Identify which cell holds the provided text, then report its (X, Y) central coordinate. 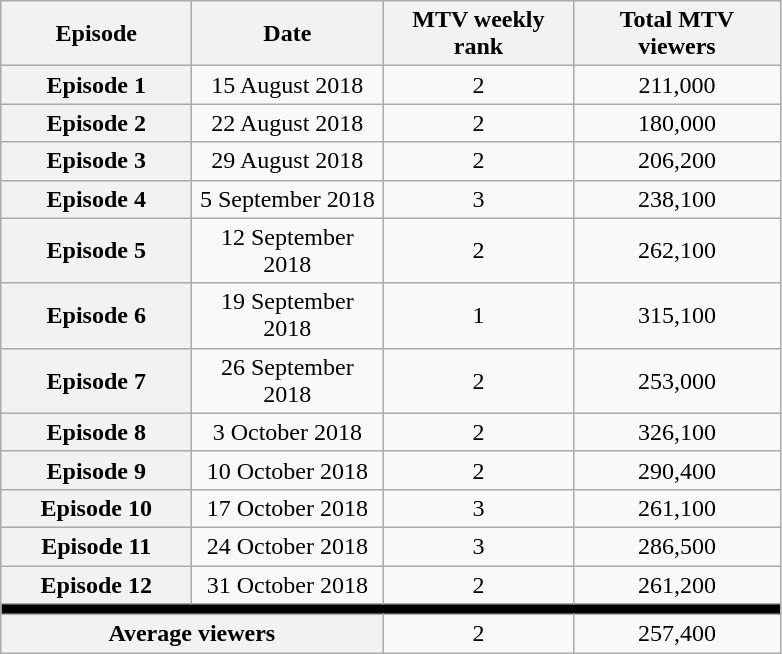
Episode 3 (96, 161)
211,000 (677, 85)
206,200 (677, 161)
1 (478, 316)
MTV weekly rank (478, 34)
22 August 2018 (288, 123)
180,000 (677, 123)
Episode (96, 34)
Total MTV viewers (677, 34)
326,100 (677, 432)
26 September 2018 (288, 380)
31 October 2018 (288, 585)
Episode 10 (96, 508)
290,400 (677, 470)
Episode 5 (96, 250)
17 October 2018 (288, 508)
3 October 2018 (288, 432)
Average viewers (192, 634)
257,400 (677, 634)
19 September 2018 (288, 316)
315,100 (677, 316)
12 September 2018 (288, 250)
10 October 2018 (288, 470)
262,100 (677, 250)
253,000 (677, 380)
Episode 9 (96, 470)
286,500 (677, 546)
Episode 4 (96, 199)
261,200 (677, 585)
Episode 1 (96, 85)
Episode 6 (96, 316)
261,100 (677, 508)
24 October 2018 (288, 546)
Episode 11 (96, 546)
Episode 7 (96, 380)
Episode 8 (96, 432)
Episode 12 (96, 585)
Episode 2 (96, 123)
238,100 (677, 199)
Date (288, 34)
29 August 2018 (288, 161)
5 September 2018 (288, 199)
15 August 2018 (288, 85)
